Determine the (x, y) coordinate at the center of the cell enclosing the given text.  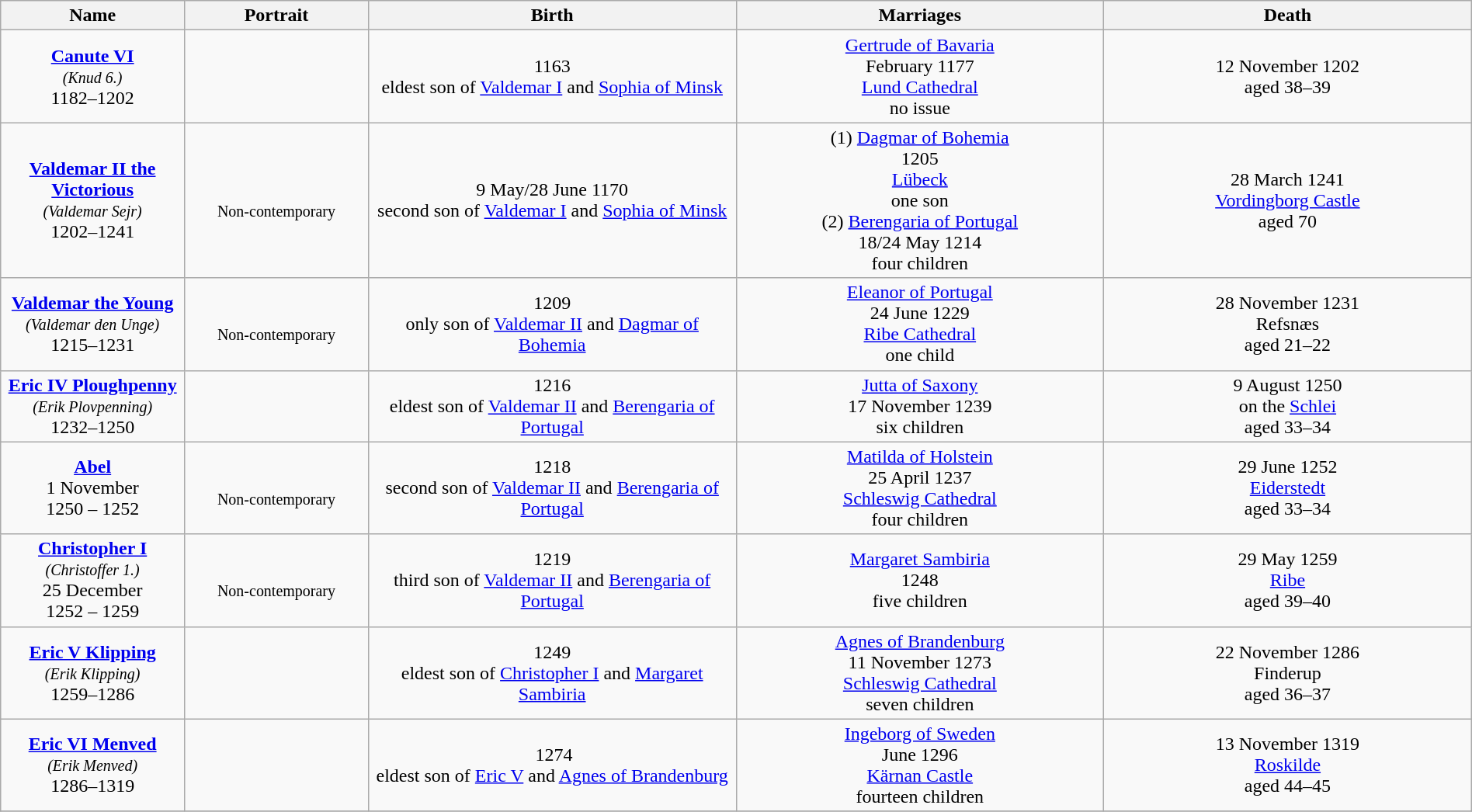
28 November 1231Refsnæsaged 21–22 (1288, 324)
1163eldest son of Valdemar I and Sophia of Minsk (552, 76)
Christopher I(Christoffer 1.)25 December1252 – 1259 (93, 581)
22 November 1286Finderupaged 36–37 (1288, 672)
Gertrude of BavariaFebruary 1177Lund Cathedralno issue (920, 76)
12 November 1202aged 38–39 (1288, 76)
Eleanor of Portugal24 June 1229Ribe Cathedralone child (920, 324)
29 June 1252Eiderstedtaged 33–34 (1288, 488)
Abel1 November1250 – 1252 (93, 488)
29 May 1259Ribeaged 39–40 (1288, 581)
Valdemar the Young(Valdemar den Unge)1215–1231 (93, 324)
Agnes of Brandenburg11 November 1273Schleswig Cathedralseven children (920, 672)
Birth (552, 16)
28 March 1241Vordingborg Castleaged 70 (1288, 200)
Eric V Klipping(Erik Klipping)1259–1286 (93, 672)
1274eldest son of Eric V and Agnes of Brandenburg (552, 765)
Ingeborg of SwedenJune 1296Kärnan Castlefourteen children (920, 765)
1218second son of Valdemar II and Berengaria of Portugal (552, 488)
9 August 1250on the Schleiaged 33–34 (1288, 406)
Margaret Sambiria 1248five children (920, 581)
Marriages (920, 16)
13 November 1319Roskildeaged 44–45 (1288, 765)
1216eldest son of Valdemar II and Berengaria of Portugal (552, 406)
1219third son of Valdemar II and Berengaria of Portugal (552, 581)
Eric VI Menved(Erik Menved)1286–1319 (93, 765)
Jutta of Saxony17 November 1239six children (920, 406)
Valdemar II the Victorious(Valdemar Sejr)1202–1241 (93, 200)
Name (93, 16)
(1) Dagmar of Bohemia 1205Lübeckone son(2) Berengaria of Portugal18/24 May 1214four children (920, 200)
9 May/28 June 1170second son of Valdemar I and Sophia of Minsk (552, 200)
1249eldest son of Christopher I and Margaret Sambiria (552, 672)
Eric IV Ploughpenny(Erik Plovpenning)1232–1250 (93, 406)
Canute VI(Knud 6.)1182–1202 (93, 76)
Matilda of Holstein25 April 1237Schleswig Cathedralfour children (920, 488)
1209only son of Valdemar II and Dagmar of Bohemia (552, 324)
Portrait (276, 16)
Death (1288, 16)
